Output the [x, y] coordinate of the center of the cell containing the given text.  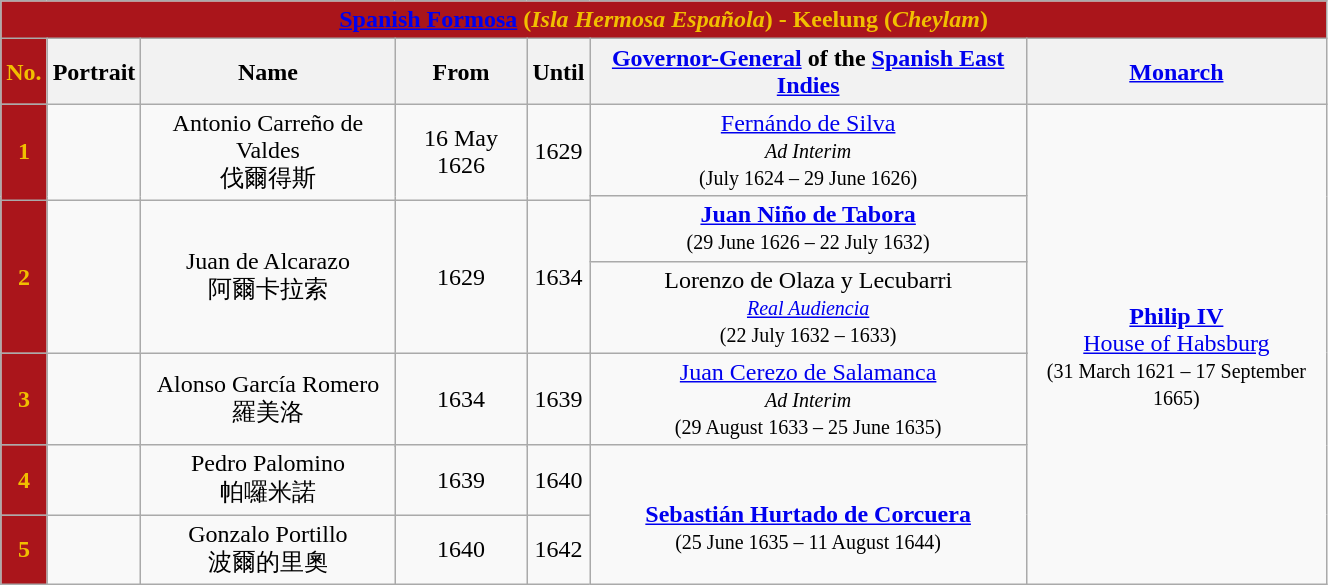
From [461, 72]
Until [558, 72]
Pedro Palomino帕囉米諾 [268, 480]
3 [24, 399]
Juan de Alcarazo阿爾卡拉索 [268, 276]
2 [24, 276]
Governor-General of the Spanish East Indies [808, 72]
Spanish Formosa (Isla Hermosa Española) - Keelung (Cheylam) [664, 20]
Juan Niño de Tabora(29 June 1626 – 22 July 1632) [808, 228]
Name [268, 72]
Lorenzo de Olaza y LecubarriReal Audiencia(22 July 1632 – 1633) [808, 307]
5 [24, 550]
Sebastián Hurtado de Corcuera(25 June 1635 – 11 August 1644) [808, 514]
No. [24, 72]
Portrait [94, 72]
Juan Cerezo de SalamancaAd Interim(29 August 1633 – 25 June 1635) [808, 399]
4 [24, 480]
Monarch [1176, 72]
1642 [558, 550]
Alonso García Romero羅美洛 [268, 399]
Fernándo de SilvaAd Interim(July 1624 – 29 June 1626) [808, 150]
1 [24, 152]
Gonzalo Portillo波爾的里奧 [268, 550]
Antonio Carreño de Valdes伐爾得斯 [268, 152]
Philip IVHouse of Habsburg(31 March 1621 – 17 September 1665) [1176, 344]
16 May 1626 [461, 152]
